Scan for the cell matching the given text and deliver its (X, Y) coordinate at center. 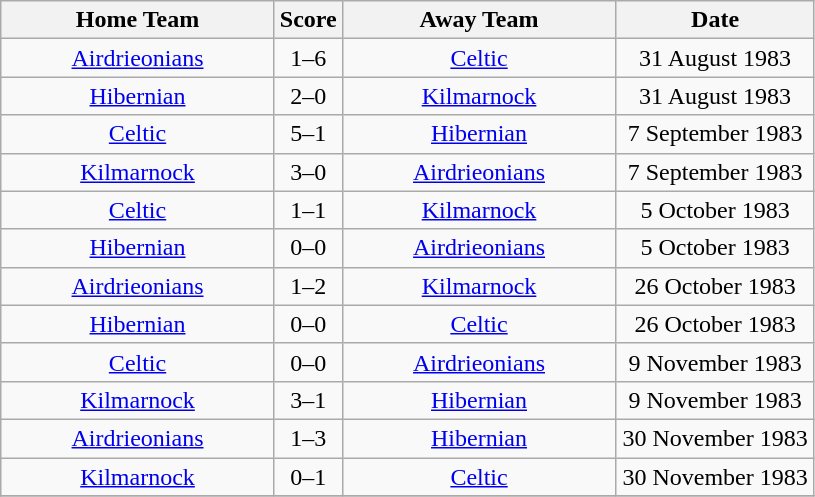
1–2 (308, 286)
1–6 (308, 58)
Date (716, 20)
1–3 (308, 438)
1–1 (308, 210)
0–1 (308, 477)
Score (308, 20)
2–0 (308, 96)
Away Team (479, 20)
5–1 (308, 134)
3–1 (308, 400)
Home Team (138, 20)
3–0 (308, 172)
